Determine the [X, Y] coordinate at the center of the cell enclosing the given text.  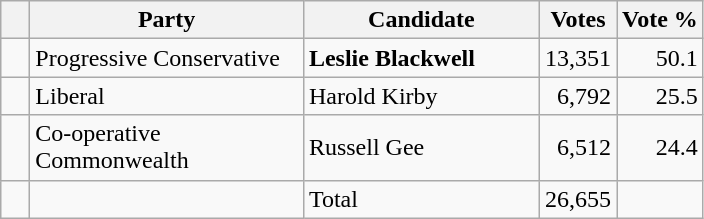
Harold Kirby [421, 96]
Liberal [167, 96]
Vote % [660, 20]
Votes [578, 20]
Leslie Blackwell [421, 58]
Progressive Conservative [167, 58]
Russell Gee [421, 148]
Candidate [421, 20]
24.4 [660, 148]
Total [421, 199]
6,512 [578, 148]
Party [167, 20]
6,792 [578, 96]
Co-operative Commonwealth [167, 148]
26,655 [578, 199]
25.5 [660, 96]
13,351 [578, 58]
50.1 [660, 58]
